Provide the [X, Y] coordinate of the cell's center where the given text is located.  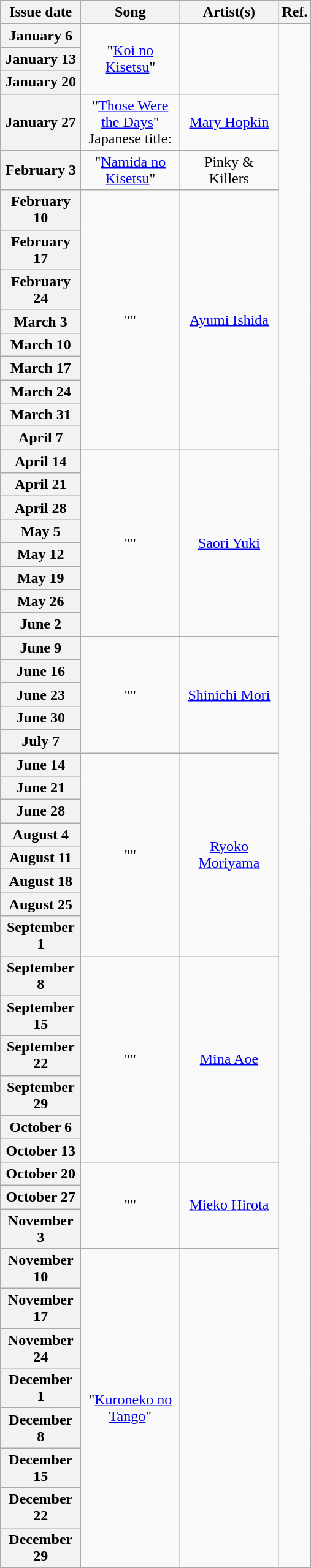
September 22 [40, 1055]
August 4 [40, 835]
Mary Hopkin [229, 122]
March 10 [40, 344]
Artist(s) [229, 12]
June 14 [40, 764]
December 1 [40, 1388]
June 9 [40, 648]
September 1 [40, 936]
May 19 [40, 578]
January 13 [40, 59]
July 7 [40, 741]
April 14 [40, 461]
November 3 [40, 1228]
February 3 [40, 170]
Mieko Hirota [229, 1205]
"Koi no Kisetsu" [130, 59]
February 17 [40, 250]
June 16 [40, 671]
September 8 [40, 975]
October 13 [40, 1150]
May 12 [40, 555]
Saori Yuki [229, 543]
June 28 [40, 811]
November 10 [40, 1268]
November 24 [40, 1348]
May 5 [40, 531]
Ref. [294, 12]
December 22 [40, 1507]
September 29 [40, 1096]
March 31 [40, 415]
April 7 [40, 438]
June 21 [40, 788]
August 18 [40, 881]
August 11 [40, 858]
October 20 [40, 1173]
December 15 [40, 1468]
April 21 [40, 485]
"Kuroneko no Tango" [130, 1408]
January 6 [40, 36]
March 3 [40, 321]
March 24 [40, 392]
Pinky & Killers [229, 170]
March 17 [40, 368]
January 27 [40, 122]
Ayumi Ishida [229, 320]
January 20 [40, 82]
August 25 [40, 904]
October 6 [40, 1127]
"Those Were the Days" Japanese title: [130, 122]
May 26 [40, 601]
Shinichi Mori [229, 694]
October 27 [40, 1197]
Ryoko Moriyama [229, 854]
June 23 [40, 694]
February 24 [40, 289]
"Namida no Kisetsu" [130, 170]
June 2 [40, 624]
February 10 [40, 210]
Issue date [40, 12]
December 8 [40, 1428]
September 15 [40, 1016]
December 29 [40, 1548]
April 28 [40, 508]
June 30 [40, 718]
Mina Aoe [229, 1059]
November 17 [40, 1309]
Song [130, 12]
